Output the [X, Y] coordinate of the center of the cell containing the given text.  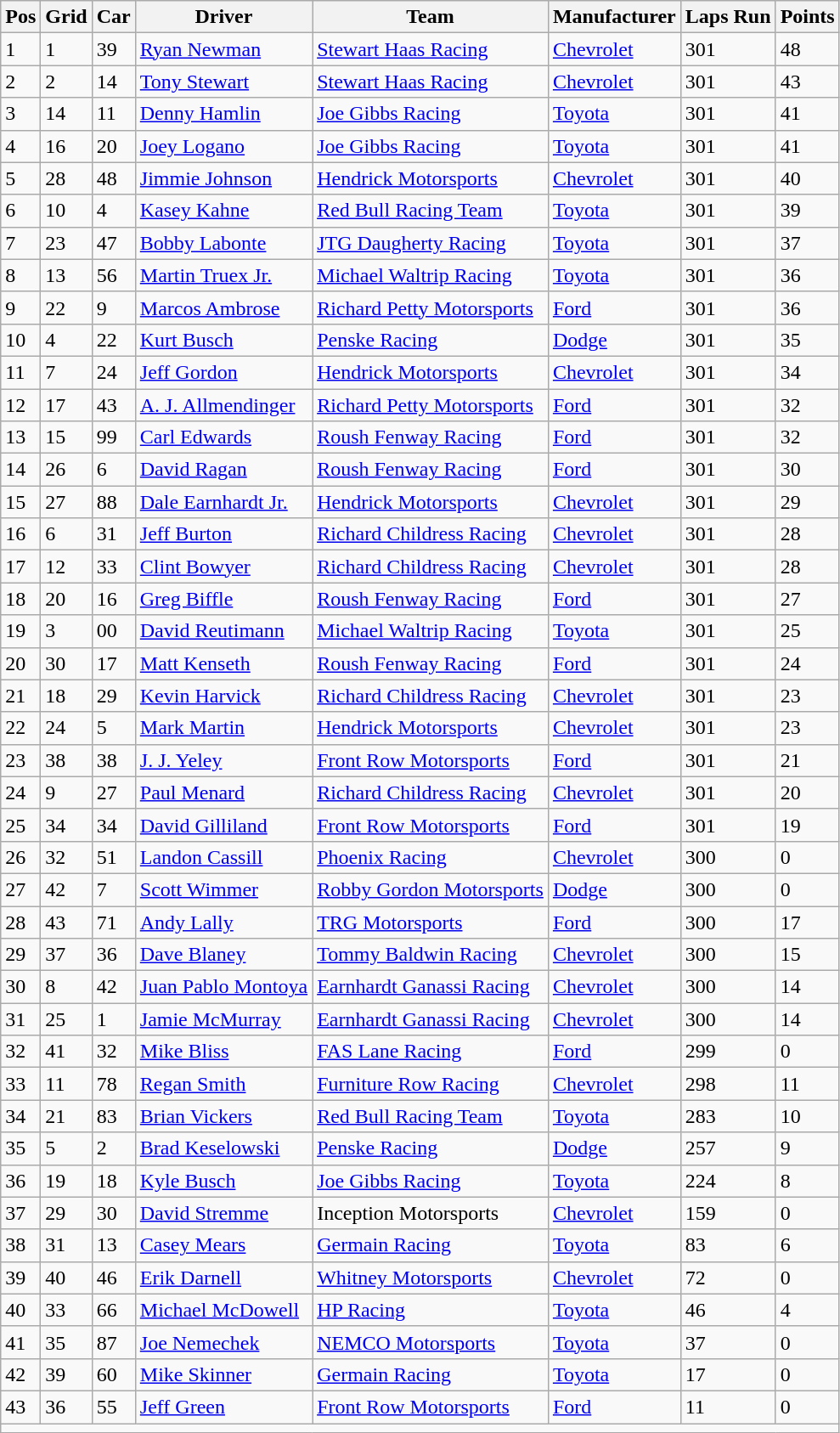
David Gilliland [223, 825]
A. J. Allmendinger [223, 405]
60 [114, 1374]
HP Racing [431, 1310]
TRG Motorsports [431, 922]
Greg Biffle [223, 599]
David Ragan [223, 470]
00 [114, 631]
Kyle Busch [223, 1181]
56 [114, 275]
Juan Pablo Montoya [223, 987]
Marcos Ambrose [223, 307]
Landon Cassill [223, 857]
Dave Blaney [223, 955]
47 [114, 243]
159 [728, 1213]
257 [728, 1148]
Grid [66, 17]
298 [728, 1084]
J. J. Yeley [223, 760]
Carl Edwards [223, 437]
Matt Kenseth [223, 663]
Ryan Newman [223, 49]
Jeff Green [223, 1407]
FAS Lane Racing [431, 1052]
299 [728, 1052]
Furniture Row Racing [431, 1084]
Tommy Baldwin Racing [431, 955]
88 [114, 502]
Tony Stewart [223, 82]
Car [114, 17]
Robby Gordon Motorsports [431, 889]
David Reutimann [223, 631]
Michael McDowell [223, 1310]
224 [728, 1181]
Scott Wimmer [223, 889]
Denny Hamlin [223, 114]
Pos [20, 17]
Whitney Motorsports [431, 1278]
Kasey Kahne [223, 211]
Clint Bowyer [223, 567]
Manufacturer [614, 17]
Jamie McMurray [223, 1019]
Team [431, 17]
Mark Martin [223, 728]
99 [114, 437]
NEMCO Motorsports [431, 1342]
Driver [223, 17]
Mike Skinner [223, 1374]
87 [114, 1342]
55 [114, 1407]
Jimmie Johnson [223, 178]
Erik Darnell [223, 1278]
Jeff Burton [223, 534]
Jeff Gordon [223, 372]
Inception Motorsports [431, 1213]
Points [807, 17]
JTG Daugherty Racing [431, 243]
Martin Truex Jr. [223, 275]
78 [114, 1084]
Andy Lally [223, 922]
Bobby Labonte [223, 243]
Joe Nemechek [223, 1342]
Kevin Harvick [223, 696]
Regan Smith [223, 1084]
Laps Run [728, 17]
Brad Keselowski [223, 1148]
Dale Earnhardt Jr. [223, 502]
Brian Vickers [223, 1116]
Casey Mears [223, 1245]
David Stremme [223, 1213]
Phoenix Racing [431, 857]
Kurt Busch [223, 340]
Joey Logano [223, 146]
71 [114, 922]
Mike Bliss [223, 1052]
283 [728, 1116]
Paul Menard [223, 793]
66 [114, 1310]
72 [728, 1278]
51 [114, 857]
